Search for the cell housing the specified text and yield its (x, y) center coordinate. 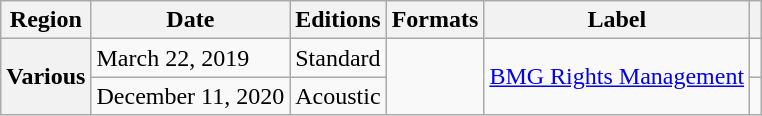
Date (190, 20)
Standard (338, 58)
Formats (435, 20)
Editions (338, 20)
Acoustic (338, 96)
March 22, 2019 (190, 58)
December 11, 2020 (190, 96)
Label (617, 20)
Various (46, 77)
Region (46, 20)
BMG Rights Management (617, 77)
